Determine the (x, y) coordinate at the center of the cell enclosing the given text.  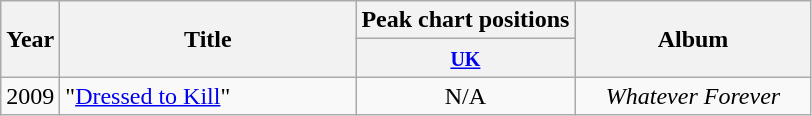
Whatever Forever (693, 96)
2009 (30, 96)
Year (30, 39)
Album (693, 39)
N/A (466, 96)
UK (466, 58)
Title (208, 39)
"Dressed to Kill" (208, 96)
Peak chart positions (466, 20)
